Provide the [x, y] coordinate of the cell's center where the given text is located.  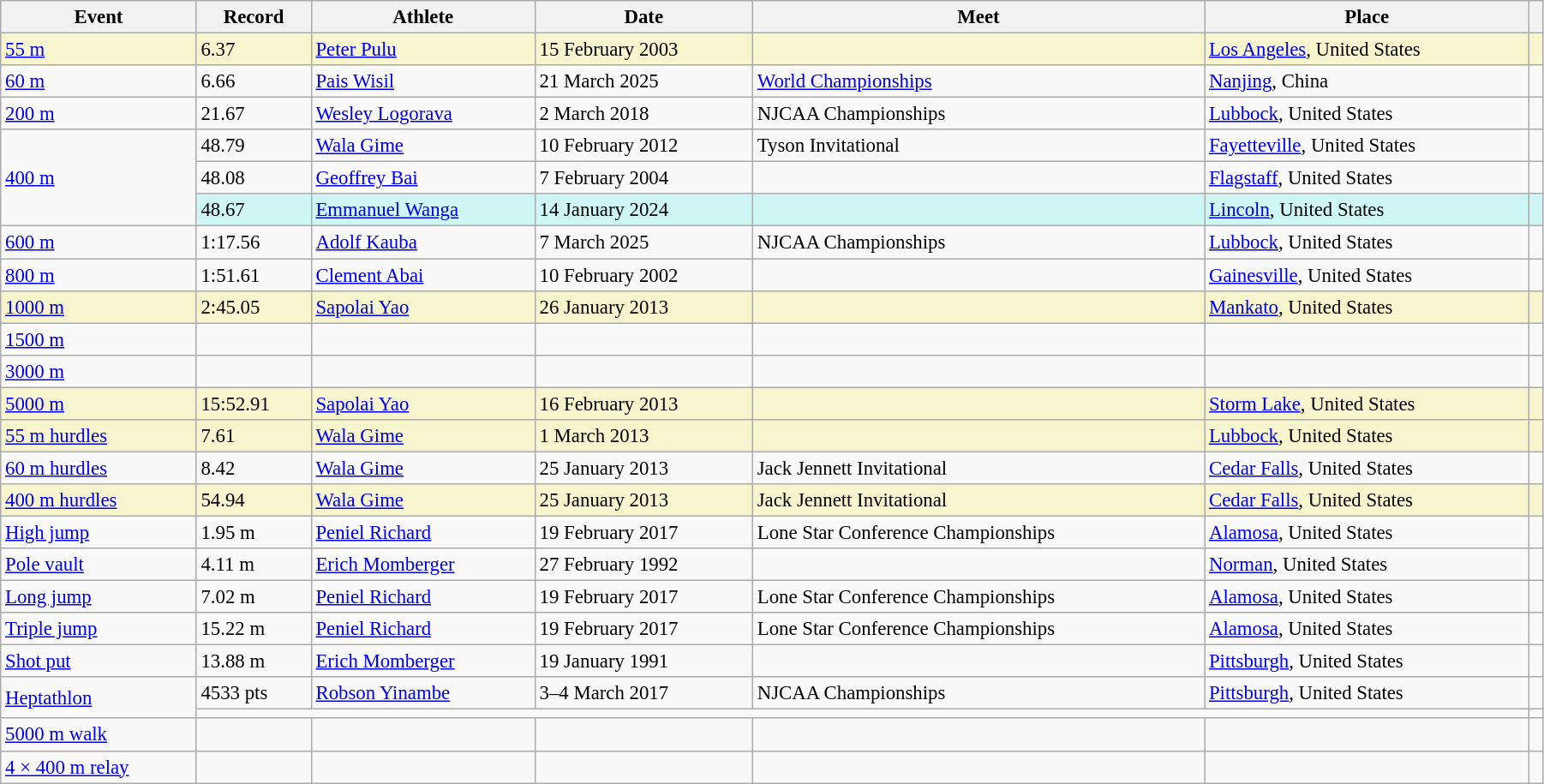
1500 m [99, 339]
Nanjing, China [1367, 81]
6.66 [254, 81]
Triple jump [99, 629]
Heptathlon [99, 697]
Shot put [99, 661]
48.67 [254, 210]
60 m hurdles [99, 468]
Norman, United States [1367, 565]
1:17.56 [254, 242]
200 m [99, 114]
Geoffrey Bai [423, 178]
Fayetteville, United States [1367, 146]
8.42 [254, 468]
6.37 [254, 50]
3–4 March 2017 [643, 693]
Place [1367, 17]
5000 m walk [99, 735]
4 × 400 m relay [99, 767]
19 January 1991 [643, 661]
Adolf Kauba [423, 242]
26 January 2013 [643, 307]
10 February 2002 [643, 275]
3000 m [99, 371]
7.02 m [254, 597]
1.95 m [254, 532]
Clement Abai [423, 275]
600 m [99, 242]
55 m hurdles [99, 436]
Flagstaff, United States [1367, 178]
5000 m [99, 404]
14 January 2024 [643, 210]
Athlete [423, 17]
Storm Lake, United States [1367, 404]
Event [99, 17]
Long jump [99, 597]
4533 pts [254, 693]
Lincoln, United States [1367, 210]
2:45.05 [254, 307]
Gainesville, United States [1367, 275]
High jump [99, 532]
World Championships [978, 81]
55 m [99, 50]
400 m [99, 178]
Peter Pulu [423, 50]
13.88 m [254, 661]
Mankato, United States [1367, 307]
1 March 2013 [643, 436]
7.61 [254, 436]
1000 m [99, 307]
Record [254, 17]
Date [643, 17]
2 March 2018 [643, 114]
48.08 [254, 178]
Tyson Invitational [978, 146]
7 February 2004 [643, 178]
15.22 m [254, 629]
4.11 m [254, 565]
Pais Wisil [423, 81]
16 February 2013 [643, 404]
7 March 2025 [643, 242]
Los Angeles, United States [1367, 50]
Pole vault [99, 565]
21.67 [254, 114]
27 February 1992 [643, 565]
400 m hurdles [99, 500]
48.79 [254, 146]
15:52.91 [254, 404]
Wesley Logorava [423, 114]
15 February 2003 [643, 50]
1:51.61 [254, 275]
Robson Yinambe [423, 693]
21 March 2025 [643, 81]
Meet [978, 17]
10 February 2012 [643, 146]
Emmanuel Wanga [423, 210]
54.94 [254, 500]
800 m [99, 275]
60 m [99, 81]
